Identify which cell holds the provided text, then report its [X, Y] central coordinate. 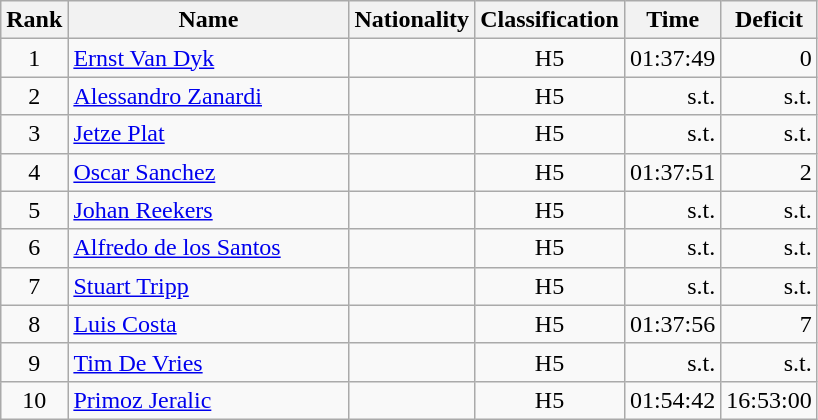
1 [34, 58]
10 [34, 400]
Rank [34, 20]
Time [672, 20]
8 [34, 324]
Nationality [412, 20]
Alfredo de los Santos [208, 248]
9 [34, 362]
Classification [550, 20]
Stuart Tripp [208, 286]
01:37:56 [672, 324]
Name [208, 20]
Deficit [769, 20]
5 [34, 210]
Ernst Van Dyk [208, 58]
3 [34, 134]
Oscar Sanchez [208, 172]
Alessandro Zanardi [208, 96]
Jetze Plat [208, 134]
01:37:51 [672, 172]
16:53:00 [769, 400]
Johan Reekers [208, 210]
Primoz Jeralic [208, 400]
Luis Costa [208, 324]
4 [34, 172]
01:54:42 [672, 400]
6 [34, 248]
Tim De Vries [208, 362]
0 [769, 58]
01:37:49 [672, 58]
